Detect which cell encompasses the target text, then output its [X, Y] center coordinate. 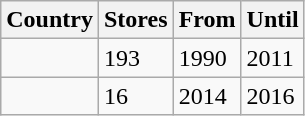
2016 [272, 96]
2011 [272, 58]
Country [50, 20]
2014 [207, 96]
1990 [207, 58]
From [207, 20]
16 [136, 96]
Stores [136, 20]
Until [272, 20]
193 [136, 58]
